From the cell containing the given text, extract its center point as [X, Y] coordinate. 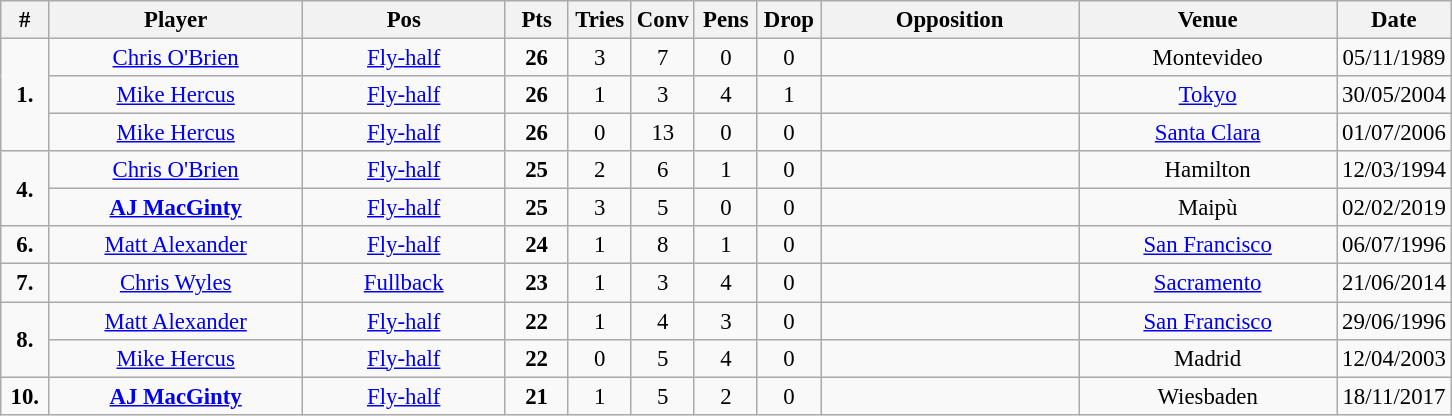
Drop [788, 20]
Chris Wyles [176, 283]
Tries [600, 20]
06/07/1996 [1394, 245]
Venue [1208, 20]
8. [25, 340]
Montevideo [1208, 58]
# [25, 20]
10. [25, 396]
8 [662, 245]
1. [25, 96]
30/05/2004 [1394, 95]
Maipù [1208, 208]
12/04/2003 [1394, 358]
13 [662, 133]
Santa Clara [1208, 133]
Hamilton [1208, 170]
12/03/1994 [1394, 170]
6. [25, 245]
Pos [404, 20]
05/11/1989 [1394, 58]
18/11/2017 [1394, 396]
Pens [726, 20]
7 [662, 58]
29/06/1996 [1394, 321]
4. [25, 188]
6 [662, 170]
Madrid [1208, 358]
7. [25, 283]
21/06/2014 [1394, 283]
Opposition [949, 20]
Conv [662, 20]
21 [536, 396]
Sacramento [1208, 283]
23 [536, 283]
24 [536, 245]
Player [176, 20]
Fullback [404, 283]
Pts [536, 20]
Date [1394, 20]
02/02/2019 [1394, 208]
Tokyo [1208, 95]
Wiesbaden [1208, 396]
01/07/2006 [1394, 133]
